Capture the cell that displays the provided text and extract its (x, y) central coordinate. 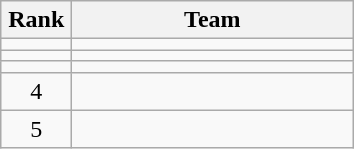
Team (212, 20)
4 (36, 91)
Rank (36, 20)
5 (36, 129)
